Provide the (x, y) coordinate of the cell's center where the given text is located.  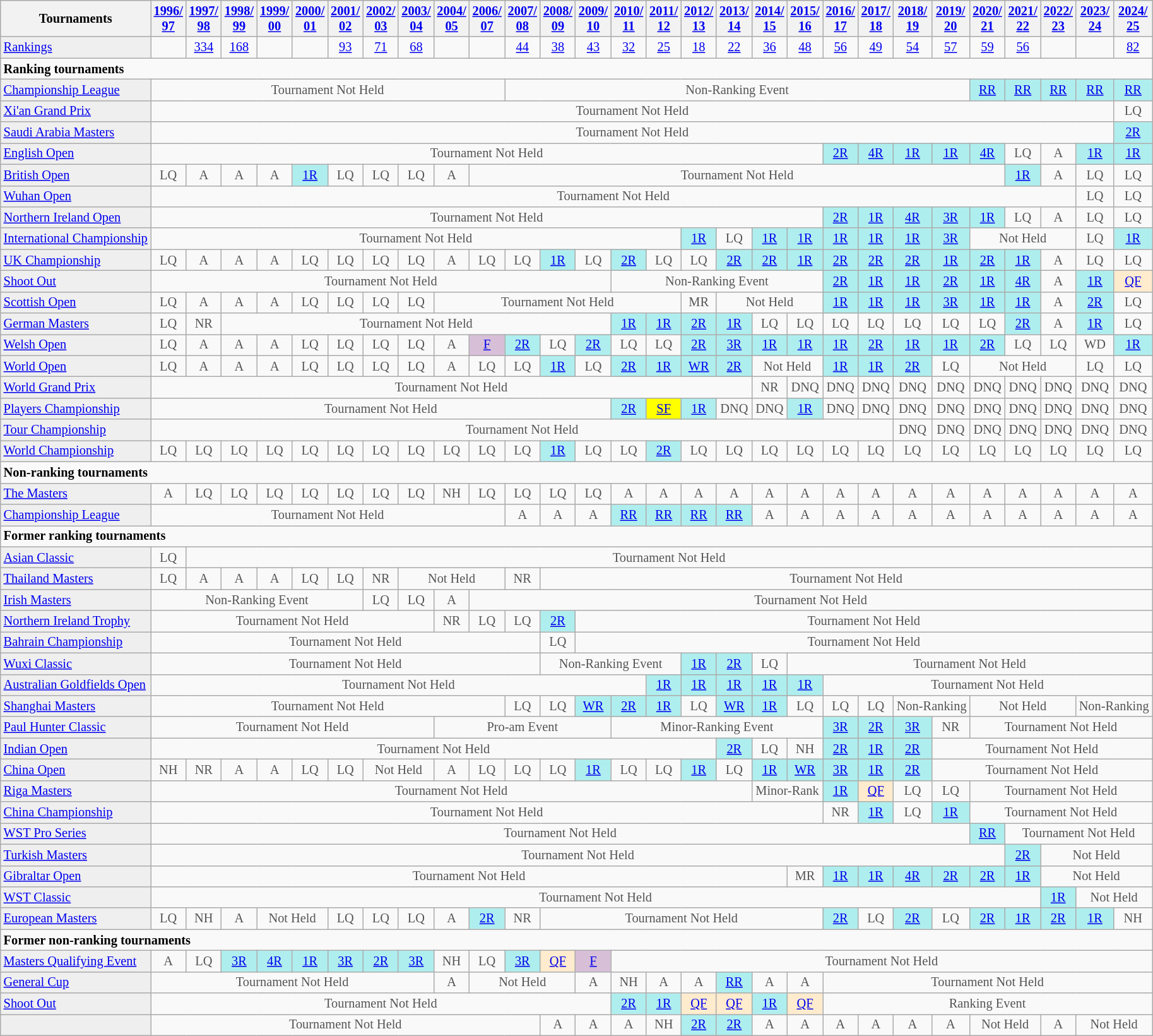
38 (558, 47)
English Open (76, 153)
Wuxi Classic (76, 664)
Shanghai Masters (76, 706)
Non-ranking tournaments (577, 472)
Welsh Open (76, 345)
2020/21 (987, 18)
WST Pro Series (76, 833)
Saudi Arabia Masters (76, 133)
Irish Masters (76, 600)
44 (523, 47)
32 (629, 47)
World Grand Prix (76, 387)
Australian Goldfields Open (76, 685)
22 (734, 47)
European Masters (76, 919)
2013/14 (734, 18)
36 (769, 47)
93 (345, 47)
2016/17 (841, 18)
Scottish Open (76, 302)
2017/18 (876, 18)
2010/11 (629, 18)
German Masters (76, 324)
World Championship (76, 451)
Northern Ireland Trophy (76, 621)
2003/04 (416, 18)
68 (416, 47)
General Cup (76, 982)
WST Classic (76, 897)
2006/07 (487, 18)
2014/15 (769, 18)
Ranking tournaments (577, 69)
2000/01 (310, 18)
World Open (76, 366)
Ranking Event (988, 1004)
Paul Hunter Classic (76, 727)
2021/22 (1023, 18)
2002/03 (381, 18)
1999/00 (275, 18)
2009/10 (593, 18)
49 (876, 47)
54 (913, 47)
Gibraltar Open (76, 876)
168 (239, 47)
British Open (76, 175)
Northern Ireland Open (76, 217)
Former non-ranking tournaments (577, 940)
Pro-am Event (523, 727)
1997/98 (204, 18)
WD (1095, 345)
China Championship (76, 813)
Masters Qualifying Event (76, 961)
2007/08 (523, 18)
2008/09 (558, 18)
Minor-Rank (787, 791)
International Championship (76, 239)
2004/05 (452, 18)
Tour Championship (76, 430)
Asian Classic (76, 557)
2015/16 (805, 18)
2011/12 (664, 18)
Turkish Masters (76, 855)
2012/13 (699, 18)
1998/99 (239, 18)
Xi'an Grand Prix (76, 111)
Wuhan Open (76, 196)
2018/19 (913, 18)
82 (1133, 47)
71 (381, 47)
The Masters (76, 494)
2024/25 (1133, 18)
59 (987, 47)
SF (664, 408)
1996/97 (169, 18)
43 (593, 47)
48 (805, 47)
Tournaments (76, 18)
2023/24 (1095, 18)
Bahrain Championship (76, 642)
Players Championship (76, 408)
2019/20 (950, 18)
China Open (76, 770)
UK Championship (76, 260)
Riga Masters (76, 791)
Rankings (76, 47)
25 (664, 47)
57 (950, 47)
Minor-Ranking Event (717, 727)
Indian Open (76, 749)
2022/23 (1058, 18)
Thailand Masters (76, 578)
334 (204, 47)
Former ranking tournaments (577, 536)
18 (699, 47)
2001/02 (345, 18)
